Determine the [x, y] coordinate at the center of the cell enclosing the given text.  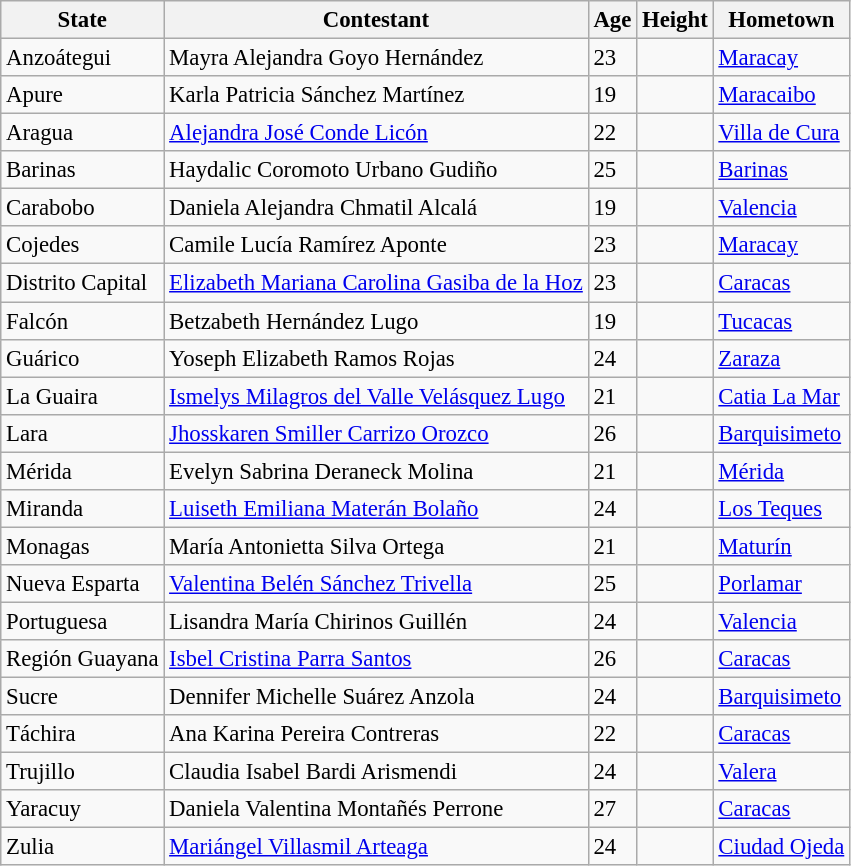
Valentina Belén Sánchez Trivella [376, 584]
Ana Karina Pereira Contreras [376, 734]
Ciudad Ojeda [781, 847]
Los Teques [781, 509]
Height [675, 20]
Nueva Esparta [82, 584]
Karla Patricia Sánchez Martínez [376, 95]
Yoseph Elizabeth Ramos Rojas [376, 358]
Haydalic Coromoto Urbano Gudiño [376, 170]
Lisandra María Chirinos Guillén [376, 621]
Anzoátegui [82, 58]
Región Guayana [82, 659]
Monagas [82, 546]
La Guaira [82, 396]
State [82, 20]
Portuguesa [82, 621]
Tucacas [781, 321]
Evelyn Sabrina Deraneck Molina [376, 471]
Daniela Valentina Montañés Perrone [376, 809]
Aragua [82, 133]
Carabobo [82, 208]
Contestant [376, 20]
27 [612, 809]
Lara [82, 433]
Betzabeth Hernández Lugo [376, 321]
Maturín [781, 546]
Age [612, 20]
Claudia Isabel Bardi Arismendi [376, 772]
Villa de Cura [781, 133]
Yaracuy [82, 809]
Ismelys Milagros del Valle Velásquez Lugo [376, 396]
Jhosskaren Smiller Carrizo Orozco [376, 433]
Hometown [781, 20]
Elizabeth Mariana Carolina Gasiba de la Hoz [376, 283]
Camile Lucía Ramírez Aponte [376, 245]
Luiseth Emiliana Materán Bolaño [376, 509]
Zaraza [781, 358]
Distrito Capital [82, 283]
Zulia [82, 847]
Valera [781, 772]
Daniela Alejandra Chmatil Alcalá [376, 208]
Alejandra José Conde Licón [376, 133]
Táchira [82, 734]
Porlamar [781, 584]
Mayra Alejandra Goyo Hernández [376, 58]
Mariángel Villasmil Arteaga [376, 847]
Catia La Mar [781, 396]
Apure [82, 95]
Miranda [82, 509]
Maracaibo [781, 95]
Guárico [82, 358]
Isbel Cristina Parra Santos [376, 659]
Falcón [82, 321]
Dennifer Michelle Suárez Anzola [376, 697]
Cojedes [82, 245]
Sucre [82, 697]
María Antonietta Silva Ortega [376, 546]
Trujillo [82, 772]
